Output the [x, y] coordinate of the center of the cell containing the given text.  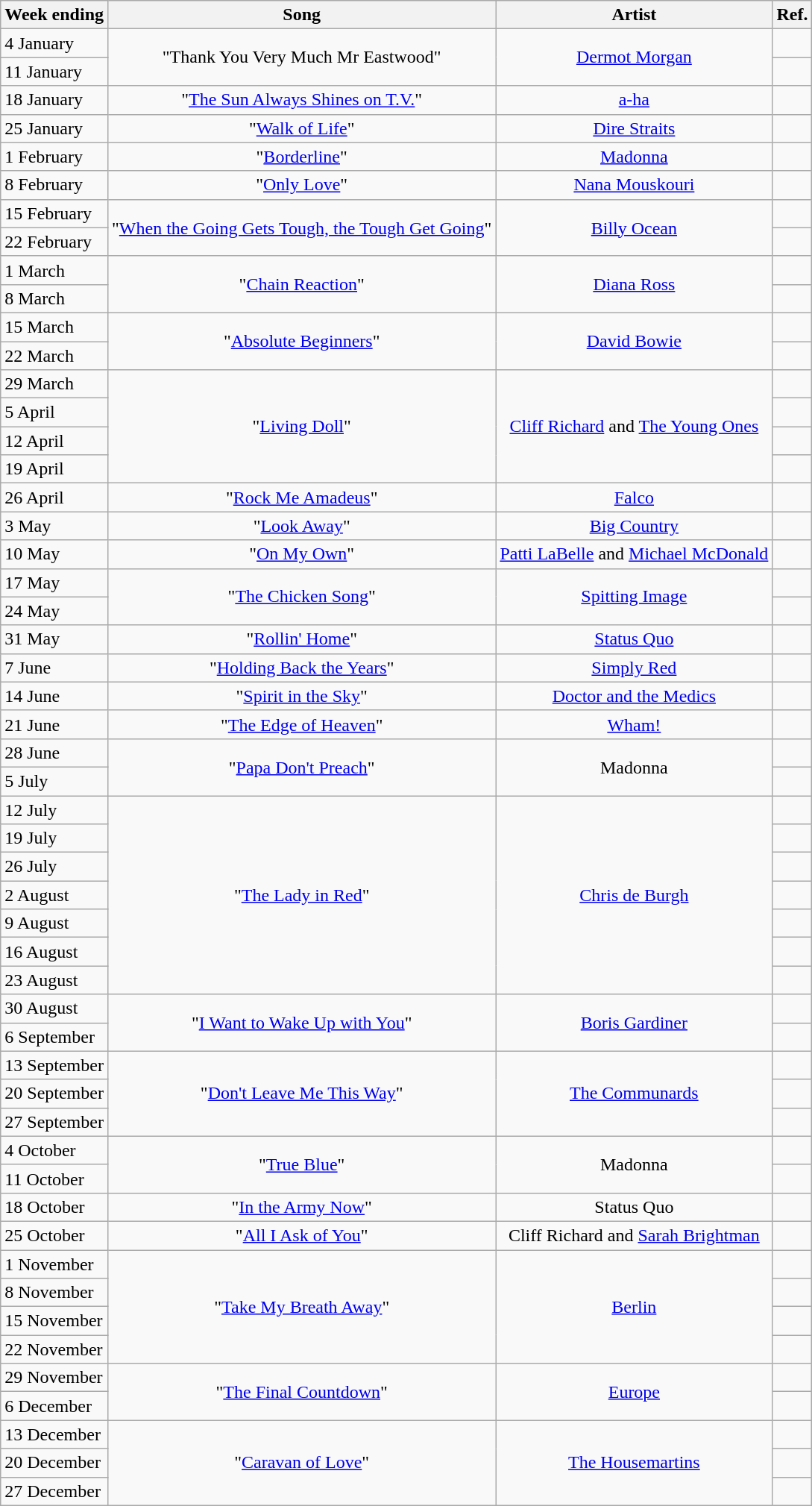
25 January [54, 128]
"When the Going Gets Tough, the Tough Get Going" [302, 228]
22 November [54, 1349]
13 December [54, 1434]
12 April [54, 441]
"The Chicken Song" [302, 597]
Europe [634, 1392]
Berlin [634, 1307]
Dermot Morgan [634, 57]
Ref. [792, 15]
"Don't Leave Me This Way" [302, 1094]
25 October [54, 1235]
5 April [54, 412]
22 February [54, 242]
"Absolute Beginners" [302, 341]
4 January [54, 43]
"Chain Reaction" [302, 284]
15 February [54, 213]
Cliff Richard and Sarah Brightman [634, 1235]
27 September [54, 1122]
7 June [54, 668]
19 July [54, 838]
12 July [54, 809]
"On My Own" [302, 554]
Falco [634, 498]
"The Lady in Red" [302, 894]
Week ending [54, 15]
The Housemartins [634, 1463]
Dire Straits [634, 128]
6 December [54, 1406]
"Caravan of Love" [302, 1463]
11 October [54, 1179]
"In the Army Now" [302, 1207]
8 March [54, 298]
1 March [54, 270]
20 December [54, 1463]
5 July [54, 781]
Spitting Image [634, 597]
"True Blue" [302, 1164]
a-ha [634, 100]
"Spirit in the Sky" [302, 696]
Simply Red [634, 668]
"Take My Breath Away" [302, 1307]
David Bowie [634, 341]
20 September [54, 1094]
14 June [54, 696]
"The Edge of Heaven" [302, 724]
23 August [54, 980]
29 November [54, 1378]
Doctor and the Medics [634, 696]
8 February [54, 185]
4 October [54, 1150]
10 May [54, 554]
"Rock Me Amadeus" [302, 498]
Nana Mouskouri [634, 185]
Boris Gardiner [634, 1023]
22 March [54, 356]
"The Final Countdown" [302, 1392]
"Rollin' Home" [302, 639]
Wham! [634, 724]
"The Sun Always Shines on T.V." [302, 100]
Diana Ross [634, 284]
3 May [54, 526]
9 August [54, 923]
24 May [54, 611]
15 November [54, 1321]
Patti LaBelle and Michael McDonald [634, 554]
The Communards [634, 1094]
2 August [54, 895]
27 December [54, 1491]
26 April [54, 498]
"All I Ask of You" [302, 1235]
"Only Love" [302, 185]
15 March [54, 327]
Cliff Richard and The Young Ones [634, 427]
"Borderline" [302, 157]
16 August [54, 952]
31 May [54, 639]
13 September [54, 1065]
Song [302, 15]
8 November [54, 1293]
Big Country [634, 526]
17 May [54, 583]
1 November [54, 1264]
11 January [54, 72]
28 June [54, 753]
"Papa Don't Preach" [302, 767]
21 June [54, 724]
"Living Doll" [302, 427]
26 July [54, 867]
Artist [634, 15]
18 October [54, 1207]
"Thank You Very Much Mr Eastwood" [302, 57]
"I Want to Wake Up with You" [302, 1023]
"Walk of Life" [302, 128]
30 August [54, 1008]
Billy Ocean [634, 228]
1 February [54, 157]
Chris de Burgh [634, 894]
19 April [54, 469]
29 March [54, 384]
18 January [54, 100]
"Holding Back the Years" [302, 668]
"Look Away" [302, 526]
6 September [54, 1037]
